Find where the given text appears and provide that cell's center as (X, Y) coordinate. 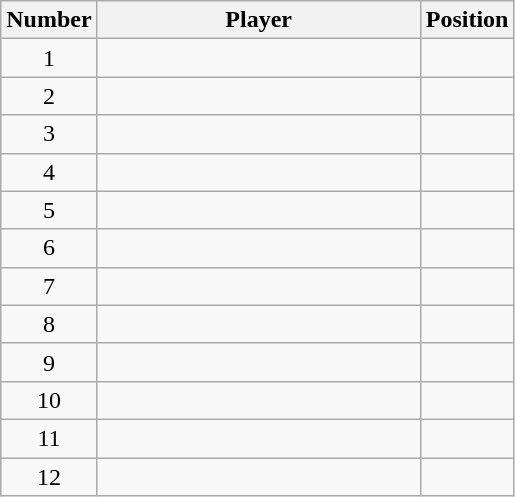
2 (49, 96)
5 (49, 210)
6 (49, 248)
7 (49, 286)
11 (49, 438)
1 (49, 58)
4 (49, 172)
Number (49, 20)
8 (49, 324)
10 (49, 400)
Player (258, 20)
Position (467, 20)
9 (49, 362)
3 (49, 134)
12 (49, 477)
